Identify which cell holds the provided text, then report its [x, y] central coordinate. 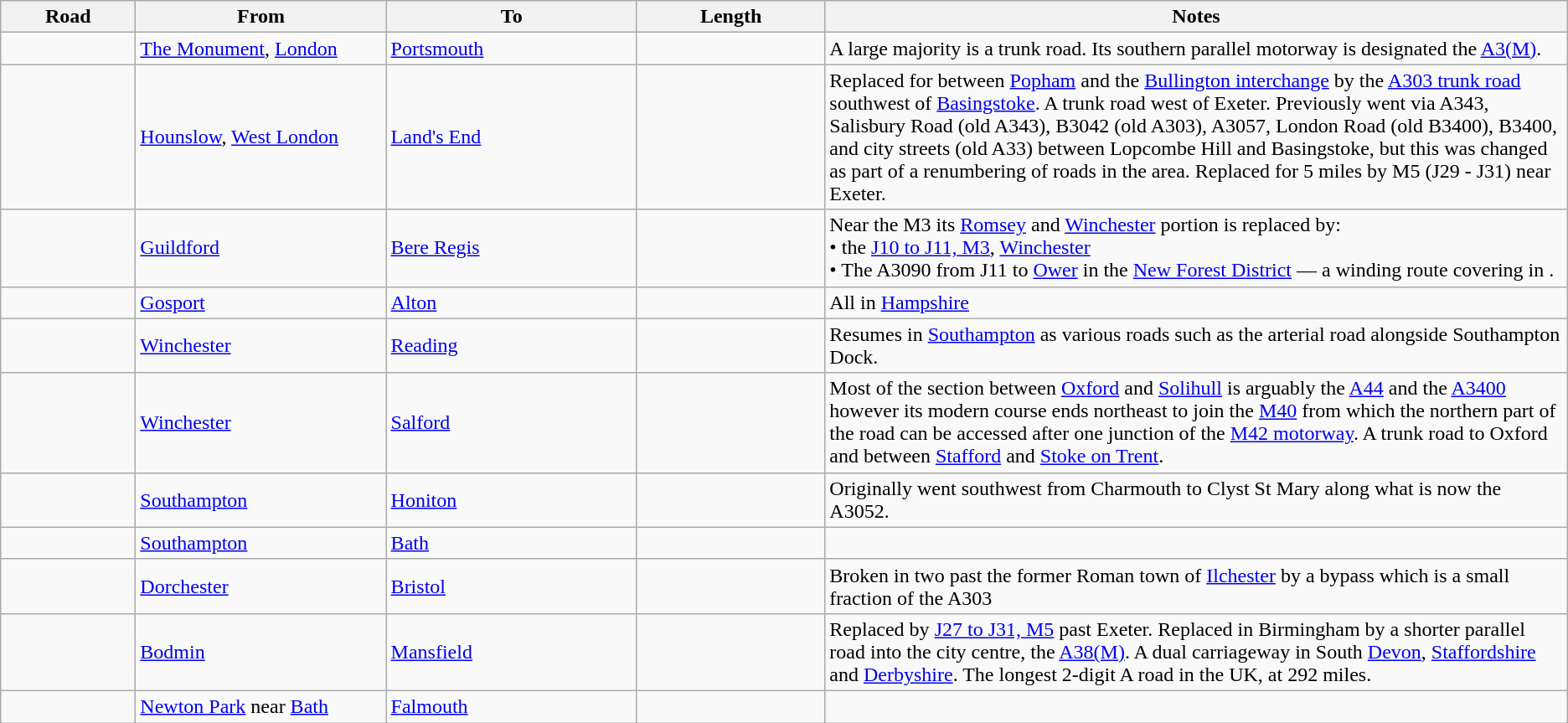
Length [730, 17]
Bath [511, 543]
Originally went southwest from Charmouth to Clyst St Mary along what is now the A3052. [1196, 499]
Honiton [511, 499]
Land's End [511, 137]
Newton Park near Bath [261, 706]
All in Hampshire [1196, 302]
Portsmouth [511, 49]
A large majority is a trunk road. Its southern parallel motorway is designated the A3(M). [1196, 49]
Reading [511, 345]
Alton [511, 302]
Guildford [261, 248]
Resumes in Southampton as various roads such as the arterial road alongside Southampton Dock. [1196, 345]
Salford [511, 422]
Gosport [261, 302]
Notes [1196, 17]
Hounslow, West London [261, 137]
Broken in two past the former Roman town of Ilchester by a bypass which is a small fraction of the A303 [1196, 586]
From [261, 17]
Bristol [511, 586]
To [511, 17]
The Monument, London [261, 49]
Road [69, 17]
Dorchester [261, 586]
Falmouth [511, 706]
Bodmin [261, 652]
Mansfield [511, 652]
Bere Regis [511, 248]
